Find where the given text appears and provide that cell's center as (x, y) coordinate. 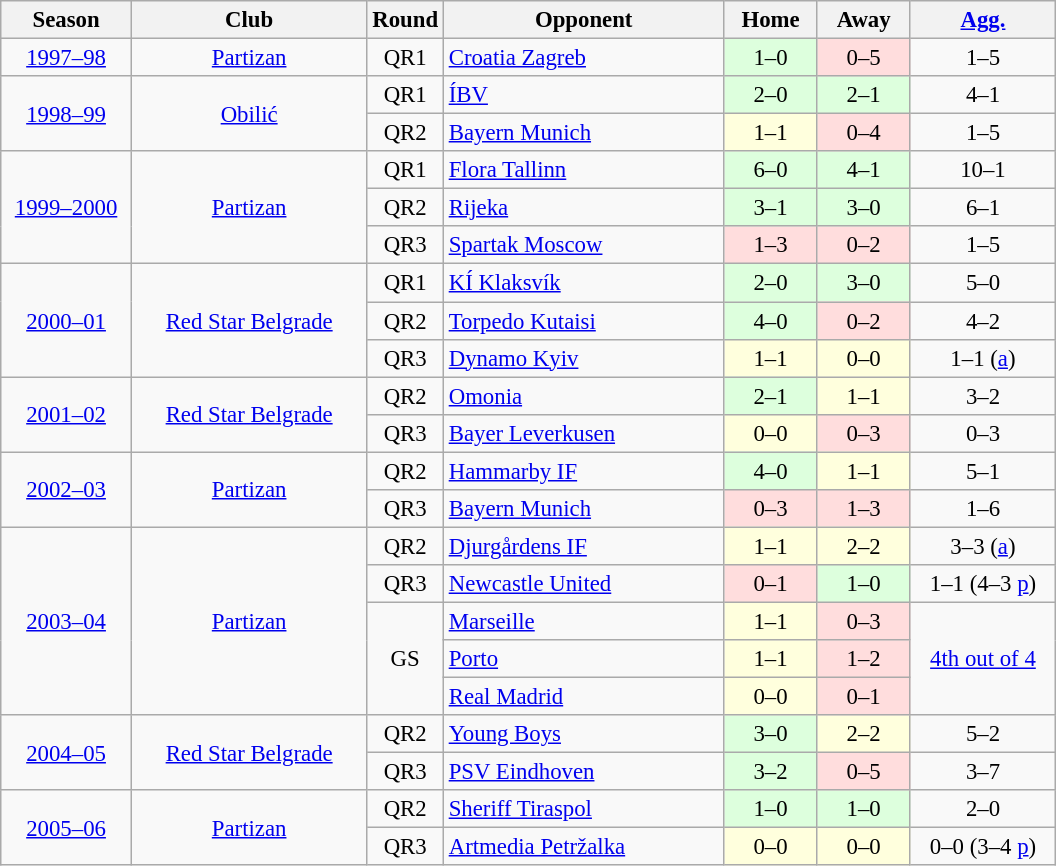
Away (864, 20)
ÍBV (584, 95)
5–0 (983, 283)
Omonia (584, 396)
Obilić (249, 114)
Bayer Leverkusen (584, 433)
2000–01 (66, 320)
Flora Tallinn (584, 170)
1–2 (864, 659)
GS (405, 658)
Djurgårdens IF (584, 546)
Agg. (983, 20)
6–0 (770, 170)
10–1 (983, 170)
Young Boys (584, 734)
3–7 (983, 772)
Artmedia Petržalka (584, 847)
5–2 (983, 734)
6–1 (983, 208)
1–1 (4–3 p) (983, 584)
4–2 (983, 321)
1999–2000 (66, 208)
PSV Eindhoven (584, 772)
2005–06 (66, 828)
Porto (584, 659)
3–3 (a) (983, 546)
Hammarby IF (584, 471)
3–1 (770, 208)
Croatia Zagreb (584, 58)
Sheriff Tiraspol (584, 809)
0–0 (3–4 p) (983, 847)
Home (770, 20)
1997–98 (66, 58)
Club (249, 20)
1998–99 (66, 114)
Real Madrid (584, 697)
Season (66, 20)
Newcastle United (584, 584)
Dynamo Kyiv (584, 358)
1–1 (a) (983, 358)
0–4 (864, 133)
2001–02 (66, 414)
1–6 (983, 509)
Opponent (584, 20)
Torpedo Kutaisi (584, 321)
2003–04 (66, 621)
2004–05 (66, 752)
4th out of 4 (983, 658)
Marseille (584, 621)
2002–03 (66, 490)
5–1 (983, 471)
Rijeka (584, 208)
KÍ Klaksvík (584, 283)
Spartak Moscow (584, 245)
Round (405, 20)
